For the text-containing cell, return its midpoint in (X, Y) coordinate format. 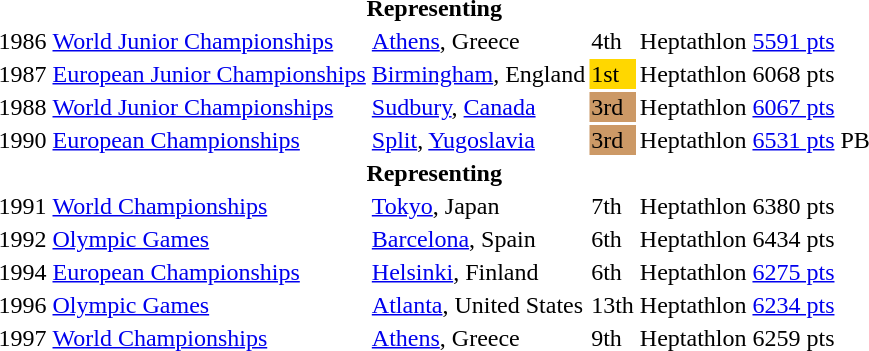
Split, Yugoslavia (478, 140)
1st (613, 74)
Barcelona, Spain (478, 239)
13th (613, 305)
7th (613, 206)
Sudbury, Canada (478, 107)
Athens, Greece (478, 41)
World Championships (209, 206)
4th (613, 41)
European Junior Championships (209, 74)
Atlanta, United States (478, 305)
Helsinki, Finland (478, 272)
Birmingham, England (478, 74)
Tokyo, Japan (478, 206)
